Search for the cell housing the specified text and yield its (x, y) center coordinate. 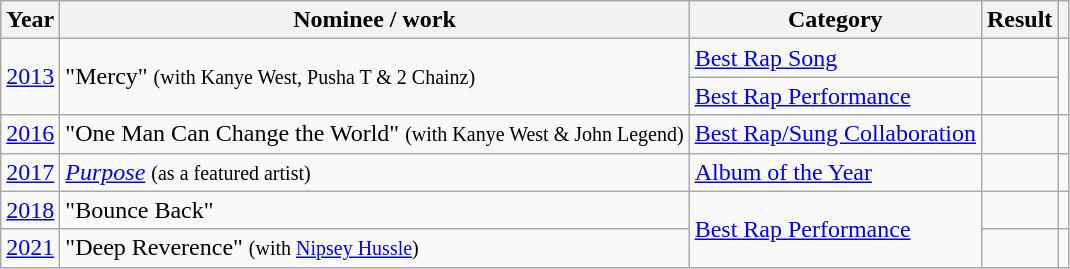
"One Man Can Change the World" (with Kanye West & John Legend) (374, 134)
2013 (30, 77)
2017 (30, 172)
Best Rap Song (835, 58)
Nominee / work (374, 20)
"Mercy" (with Kanye West, Pusha T & 2 Chainz) (374, 77)
Purpose (as a featured artist) (374, 172)
"Bounce Back" (374, 210)
2016 (30, 134)
Category (835, 20)
"Deep Reverence" (with Nipsey Hussle) (374, 248)
Year (30, 20)
Album of the Year (835, 172)
2021 (30, 248)
Best Rap/Sung Collaboration (835, 134)
2018 (30, 210)
Result (1019, 20)
